Return (X, Y) of the center of cell containing provided text 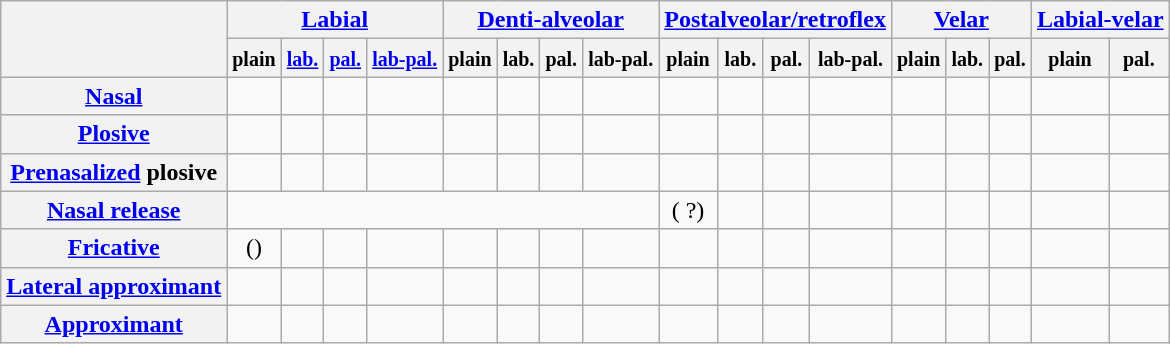
() (254, 248)
Lateral approximant (114, 286)
Labial (335, 20)
Prenasalized plosive (114, 172)
Nasal (114, 96)
( ?) (688, 210)
Nasal release (114, 210)
Fricative (114, 248)
Postalveolar/retroflex (776, 20)
Plosive (114, 134)
Labial-velar (1100, 20)
Velar (961, 20)
Approximant (114, 324)
Denti-alveolar (551, 20)
